Capture the cell that displays the provided text and extract its [X, Y] central coordinate. 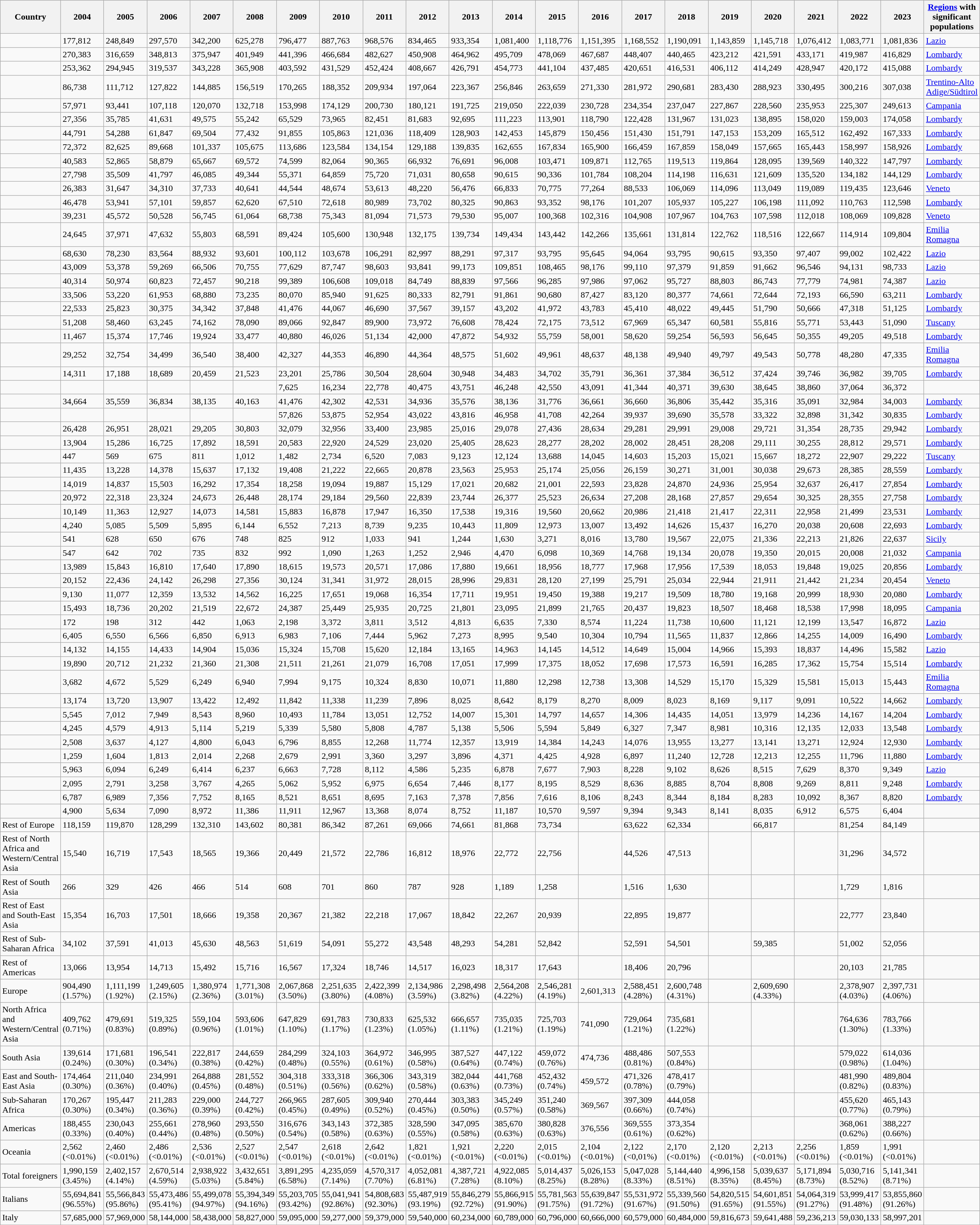
20,939 [557, 915]
10,369 [600, 553]
5,235 [471, 770]
691,783 (1.17%) [342, 1025]
68,738 [298, 216]
21,222 [342, 470]
20,682 [514, 484]
36,372 [902, 387]
17,947 [384, 512]
188,455 (0.33%) [82, 1128]
28,996 [471, 580]
7,994 [298, 682]
13,165 [471, 649]
53,443 [859, 322]
1,482 [298, 456]
6,566 [168, 636]
89,066 [298, 322]
159,003 [859, 119]
147,153 [729, 133]
54,808,683 (92.30%) [384, 1199]
49,575 [212, 119]
6,983 [298, 636]
16,567 [298, 967]
139,734 [471, 235]
12,268 [384, 742]
303,383 (0.50%) [471, 1105]
89,900 [384, 322]
102,316 [600, 216]
4,672 [125, 682]
127,822 [168, 87]
42,302 [342, 401]
105,937 [687, 202]
68,591 [255, 235]
58,997,201 [902, 1218]
7,752 [212, 797]
153,998 [298, 105]
162,492 [859, 133]
62,620 [255, 202]
47,318 [859, 309]
666,657 (1.11%) [471, 1025]
101,207 [643, 202]
735,035 (1.21%) [514, 1025]
21,336 [773, 539]
14,051 [729, 715]
34,664 [82, 401]
87,261 [384, 825]
50,778 [816, 355]
18,666 [212, 915]
420,651 [643, 68]
8,112 [384, 770]
22,637 [902, 539]
13,492 [643, 525]
13,007 [600, 525]
347,095 (0.58%) [471, 1128]
56,745 [212, 216]
80,070 [298, 295]
78,230 [125, 253]
72,193 [816, 295]
284,299 (0.48%) [298, 1058]
12,930 [902, 742]
114,198 [687, 174]
547 [82, 553]
15,013 [859, 682]
87,747 [342, 267]
109,804 [902, 235]
17,132 [255, 470]
8,270 [600, 701]
94,064 [643, 253]
1,118,776 [557, 41]
448,407 [643, 54]
519,325 (0.89%) [168, 1025]
96,285 [557, 281]
6,663 [298, 770]
35,091 [816, 401]
4,813 [471, 622]
2,251,635 (3.80%) [342, 991]
2,402,157 (4.14%) [125, 1175]
142,266 [600, 235]
22,665 [384, 470]
22,436 [125, 580]
447 [82, 456]
50,528 [168, 216]
2,268 [255, 756]
20,437 [643, 608]
300,216 [859, 87]
28,812 [859, 443]
382,044 (0.63%) [471, 1081]
55,803 [212, 235]
15,393 [773, 649]
51,790 [773, 309]
38,400 [255, 355]
28,208 [729, 443]
442 [212, 622]
73,235 [255, 295]
8,995 [514, 636]
27,436 [557, 429]
143,442 [557, 235]
17,643 [557, 967]
22,958 [816, 512]
4,240 [82, 525]
Country [30, 17]
58,438,000 [212, 1218]
20,856 [902, 567]
7,896 [428, 701]
10,092 [816, 797]
20,008 [859, 553]
24,870 [687, 484]
9,343 [687, 811]
59,095,000 [298, 1218]
119,870 [125, 825]
15,374 [125, 336]
40,475 [428, 387]
18,272 [816, 456]
12,927 [168, 512]
20,459 [212, 373]
19,366 [255, 853]
15,324 [298, 649]
9,597 [600, 811]
18,258 [298, 484]
401,949 [255, 54]
3,682 [82, 682]
138,895 [773, 119]
95,007 [514, 216]
23,020 [428, 443]
22,756 [557, 853]
230,728 [600, 105]
30,948 [471, 373]
96,008 [514, 161]
28,002 [643, 443]
3,258 [168, 783]
294,945 [125, 68]
17,651 [342, 594]
40,314 [82, 281]
229,000 (0.39%) [212, 1105]
35,578 [729, 415]
49,518 [902, 336]
387,527 (0.64%) [471, 1058]
20,608 [859, 525]
102,422 [902, 253]
46,958 [514, 415]
106,198 [773, 202]
5,039,637 (8.45%) [773, 1175]
111,223 [514, 119]
342,200 [212, 41]
15,581 [816, 682]
13,051 [384, 715]
2,670,514 (4.59%) [168, 1175]
21,499 [859, 512]
416,531 [687, 68]
5,014,437 (8.25%) [557, 1175]
40,163 [255, 401]
15,503 [168, 484]
15,036 [255, 649]
14,045 [600, 456]
6,787 [82, 797]
22,777 [859, 915]
8,642 [514, 701]
120,070 [212, 105]
15,021 [729, 456]
53,220 [125, 295]
1,244 [471, 539]
34,702 [557, 373]
77,779 [816, 281]
16,270 [773, 525]
29,654 [773, 498]
2,588,451 (4.28%) [643, 991]
263,659 [557, 87]
26,377 [514, 498]
18,591 [255, 443]
38,136 [514, 401]
495,709 [514, 54]
44,544 [298, 188]
108,204 [643, 174]
16,285 [773, 663]
13,989 [82, 567]
941 [428, 539]
71,573 [428, 216]
172 [82, 622]
478,417 (0.79%) [687, 1081]
47,513 [687, 853]
419,987 [859, 54]
6,940 [255, 682]
8,574 [600, 622]
8,626 [729, 770]
22,218 [384, 915]
10,522 [859, 701]
48,280 [859, 355]
368,061 (0.62%) [859, 1128]
30,124 [298, 580]
290,681 [687, 87]
16,354 [428, 594]
73,965 [342, 119]
15,492 [212, 967]
455,620 (0.77%) [859, 1105]
244,727 (0.42%) [255, 1105]
293,550 (0.50%) [255, 1128]
16,703 [125, 915]
55,759 [557, 336]
1,816 [902, 887]
21,801 [471, 608]
28,385 [859, 470]
24,936 [729, 484]
8,177 [514, 783]
4,570,317 (7.70%) [384, 1175]
415,088 [902, 68]
283,430 [729, 87]
316,659 [125, 54]
25,174 [557, 470]
35,316 [773, 401]
195,447 (0.34%) [125, 1105]
74,599 [298, 161]
2021 [816, 17]
132,175 [428, 235]
9,117 [773, 701]
16,872 [902, 622]
97,986 [600, 281]
43,202 [514, 309]
170,265 [298, 87]
17,999 [514, 663]
650 [168, 539]
7,330 [557, 622]
1,083,771 [859, 41]
48,637 [600, 355]
6,913 [255, 636]
88,803 [729, 281]
8,543 [212, 715]
420,172 [859, 68]
701 [342, 887]
36,834 [168, 401]
15,301 [514, 715]
7,213 [342, 525]
Oceania [30, 1152]
2,546,281 (4.19%) [557, 991]
433,171 [816, 54]
29,560 [384, 498]
67,510 [298, 202]
31,354 [816, 429]
15,443 [902, 682]
29,831 [514, 580]
62,334 [687, 825]
725,703 (1.19%) [557, 1025]
1,604 [125, 756]
34,310 [168, 188]
2,220 (<0.01%) [514, 1152]
5,962 [428, 636]
369,567 [600, 1105]
89,668 [168, 147]
157,665 [773, 147]
7,083 [428, 456]
45,410 [643, 309]
8,885 [687, 783]
14,496 [859, 649]
4,425 [557, 756]
5,114 [212, 728]
88,839 [471, 281]
7,106 [342, 636]
34,572 [902, 853]
29,008 [729, 429]
2,015 (<0.01%) [557, 1152]
8,009 [643, 701]
6,912 [816, 811]
26,634 [600, 498]
46,248 [514, 387]
177,812 [82, 41]
51,208 [82, 322]
97,566 [514, 281]
18,780 [729, 594]
8,228 [643, 770]
16,490 [902, 636]
118,516 [773, 235]
171,681 (0.30%) [125, 1058]
55,203,705 (93.42%) [298, 1199]
9,091 [816, 701]
373,354 (0.62%) [687, 1128]
13,277 [729, 742]
15,514 [902, 663]
2008 [255, 17]
209,934 [384, 87]
91,859 [729, 267]
19,388 [600, 594]
119,435 [859, 188]
8,972 [212, 811]
397,309 (0.66%) [643, 1105]
14,007 [471, 715]
112,765 [643, 161]
37,591 [125, 943]
222,039 [557, 105]
478,069 [557, 54]
7,378 [471, 797]
12,033 [859, 728]
5,219 [255, 728]
444,058 (0.74%) [687, 1105]
25,523 [557, 498]
2,170 (<0.01%) [687, 1152]
65,347 [687, 322]
43,009 [82, 267]
150,456 [600, 133]
25,449 [342, 608]
83,120 [643, 295]
93,601 [255, 253]
18,689 [168, 373]
North Africa and Western/Central Asia [30, 1025]
6,327 [643, 728]
22,533 [82, 309]
23,828 [643, 484]
343,143 (0.58%) [342, 1128]
6,878 [514, 770]
14,236 [816, 715]
139,835 [471, 147]
2,397,731 (4.06%) [902, 991]
228,560 [773, 105]
253,362 [82, 68]
19,661 [514, 567]
2,562 (<0.01%) [82, 1152]
27,798 [82, 174]
22,920 [342, 443]
2,609,690 (4.33%) [773, 991]
1,252 [428, 553]
8,344 [687, 797]
787 [428, 887]
86,738 [82, 87]
22,672 [255, 608]
10,493 [298, 715]
14,904 [212, 649]
144,885 [212, 87]
2019 [729, 17]
112,018 [816, 216]
31,341 [342, 580]
61,953 [168, 295]
Rest of South Asia [30, 887]
18,837 [816, 649]
118,790 [600, 119]
375,947 [212, 54]
12,135 [816, 728]
9,235 [428, 525]
196,541 (0.34%) [168, 1058]
130,948 [384, 235]
25,016 [471, 429]
16,725 [168, 443]
18,507 [729, 608]
9,349 [902, 770]
11,738 [687, 622]
129,188 [428, 147]
123,646 [902, 188]
625,278 [255, 41]
90,680 [557, 295]
7,347 [687, 728]
31,647 [125, 188]
1,990,159 (3.45%) [82, 1175]
1,076,412 [816, 41]
50,666 [816, 309]
21,234 [859, 580]
28,015 [428, 580]
13,780 [643, 539]
21,523 [255, 373]
29,571 [902, 443]
1,821 (<0.01%) [428, 1152]
41,344 [643, 387]
15,667 [773, 456]
37,384 [687, 373]
266,965 (0.45%) [298, 1105]
34,342 [212, 309]
37,064 [859, 387]
135,661 [643, 235]
346,995 (0.58%) [428, 1058]
13,422 [212, 701]
3,297 [428, 756]
88,932 [212, 253]
131,967 [687, 119]
34,483 [514, 373]
59,254 [687, 336]
17,538 [471, 512]
27,208 [643, 498]
479,691 (0.83%) [125, 1025]
110,763 [859, 202]
13,548 [902, 728]
4,265 [255, 783]
105,675 [255, 147]
41,972 [557, 309]
82,791 [471, 295]
36,512 [729, 373]
94,131 [859, 267]
288,923 [773, 87]
13,228 [125, 470]
15,883 [298, 512]
7,273 [471, 636]
Sub-Saharan Africa [30, 1105]
2009 [298, 17]
388,227 (0.66%) [902, 1128]
59,385 [773, 943]
34,499 [168, 355]
38,135 [212, 401]
8,035 [773, 811]
21,765 [600, 608]
8,195 [557, 783]
441,768 (0.73%) [514, 1081]
14,167 [859, 715]
14,581 [255, 512]
466,684 [342, 54]
19,573 [342, 567]
55,499,078 (94.97%) [212, 1199]
29,078 [514, 429]
81,683 [428, 119]
17,375 [557, 663]
53,855,860 (91.26%) [902, 1199]
90,336 [557, 174]
11,911 [298, 811]
15,493 [82, 608]
450,908 [428, 54]
46,478 [82, 202]
52,056 [902, 943]
106,069 [687, 188]
21,001 [557, 484]
20,725 [428, 608]
9,394 [643, 811]
11,467 [82, 336]
4,579 [125, 728]
20,986 [643, 512]
90,365 [384, 161]
132,718 [255, 105]
7,625 [298, 387]
18,052 [600, 663]
416,829 [902, 54]
19,951 [514, 594]
2,601,313 [600, 991]
66,932 [428, 161]
428,947 [816, 68]
11,240 [687, 756]
61,847 [168, 133]
741,090 [600, 1025]
14,433 [168, 649]
54,281 [514, 943]
13,955 [687, 742]
144,129 [902, 174]
162,655 [514, 147]
Rest of Americas [30, 967]
447,122 (0.74%) [514, 1058]
2004 [82, 17]
735 [212, 553]
97,407 [816, 253]
55,339,560 (91.50%) [687, 1199]
18,095 [902, 608]
1,168,552 [643, 41]
12,924 [859, 742]
12,492 [255, 701]
84,749 [428, 281]
13,066 [82, 967]
23,744 [471, 498]
174,464 (0.30%) [82, 1081]
3,271 [557, 539]
26,383 [82, 188]
248,849 [125, 41]
593,606 (1.01%) [255, 1025]
113,049 [773, 188]
78,424 [514, 322]
244,659 (0.42%) [255, 1058]
211,283 (0.36%) [168, 1105]
474,736 [600, 1058]
42,327 [298, 355]
121,036 [384, 133]
426 [168, 887]
21,382 [342, 915]
55,771 [816, 322]
614,036 (1.04%) [902, 1058]
58,827,000 [255, 1218]
22,778 [384, 387]
5,141,341 (8.71%) [902, 1175]
55,639,847 (91.72%) [600, 1199]
51,619 [298, 943]
58,144,000 [168, 1218]
107,598 [773, 216]
83,564 [168, 253]
11,809 [514, 525]
18,930 [859, 594]
16,023 [471, 967]
8,981 [729, 728]
6,552 [298, 525]
9,130 [82, 594]
2018 [687, 17]
8,283 [773, 797]
22,895 [643, 915]
91,662 [773, 267]
South Asia [30, 1058]
18,317 [514, 967]
9,248 [902, 783]
44,791 [82, 133]
11,121 [773, 622]
237,047 [687, 105]
91,625 [384, 295]
134,182 [859, 174]
68,880 [212, 295]
348,813 [168, 54]
2,486 (<0.01%) [168, 1152]
55,816 [773, 322]
47,632 [168, 235]
20,015 [816, 553]
4,996,158 (8.35%) [729, 1175]
97,062 [643, 281]
51,125 [902, 309]
131,814 [687, 235]
3,372 [342, 622]
142,453 [514, 133]
2,134,986 (3.59%) [428, 991]
80,658 [471, 174]
514 [255, 887]
98,733 [902, 267]
25,791 [643, 580]
328,590 (0.55%) [428, 1128]
53,941 [125, 202]
12,357 [471, 742]
17,188 [125, 373]
25,953 [514, 470]
2,791 [125, 783]
7,856 [514, 797]
81,094 [384, 216]
14,649 [643, 649]
304,318 (0.51%) [298, 1081]
2,642 (<0.01%) [384, 1152]
174,058 [902, 119]
Rest of Europe [30, 825]
14,435 [687, 715]
41,631 [168, 119]
345,249 (0.57%) [514, 1105]
60,581 [729, 322]
104,908 [643, 216]
18,736 [125, 608]
7,677 [557, 770]
225,307 [859, 105]
23,531 [902, 512]
11,224 [643, 622]
51,134 [384, 336]
36,660 [643, 401]
24,673 [212, 498]
103,471 [557, 161]
2,734 [342, 456]
579,022 (0.98%) [859, 1058]
82,997 [428, 253]
139,569 [816, 161]
3,896 [471, 756]
5,594 [557, 728]
151,430 [643, 133]
63,211 [902, 295]
319,537 [168, 68]
28,202 [600, 443]
1,516 [643, 887]
101,784 [600, 174]
471,326 (0.78%) [643, 1081]
61,064 [255, 216]
2,536 (<0.01%) [212, 1152]
29,281 [643, 429]
121,609 [773, 174]
59,857 [212, 202]
14,966 [729, 649]
764,636 (1.30%) [859, 1025]
11,386 [255, 811]
52,865 [125, 161]
10,443 [471, 525]
40,583 [82, 161]
105,600 [342, 235]
796,477 [298, 41]
14,963 [514, 649]
54,932 [514, 336]
437,485 [600, 68]
51,090 [902, 322]
95,645 [600, 253]
928 [471, 887]
5,509 [168, 525]
84,149 [902, 825]
223,367 [471, 87]
36,540 [212, 355]
13,174 [82, 701]
54,501 [687, 943]
68,630 [82, 253]
933,354 [471, 41]
22,772 [514, 853]
25,056 [600, 470]
43,548 [428, 943]
256,846 [514, 87]
2017 [643, 17]
53,613 [384, 188]
249,613 [902, 105]
32,637 [816, 484]
403,592 [298, 68]
13,919 [514, 742]
22,075 [729, 539]
119,089 [816, 188]
28,735 [859, 429]
59,540,000 [428, 1218]
66,506 [212, 267]
60,796,000 [557, 1218]
191,725 [471, 105]
25,405 [471, 443]
22,944 [729, 580]
118,159 [82, 825]
74,981 [859, 281]
167,333 [902, 133]
11,565 [687, 636]
26,159 [643, 470]
4,470 [514, 553]
8,179 [557, 701]
6,043 [255, 742]
675 [168, 456]
21,261 [342, 663]
22,213 [816, 539]
27,758 [902, 498]
23,840 [902, 915]
28,559 [902, 470]
5,030,716 (8.52%) [859, 1175]
19,890 [82, 663]
421,591 [773, 54]
33,477 [255, 336]
507,553 (0.84%) [687, 1058]
55,473,486 (95.41%) [168, 1199]
52,842 [557, 943]
481,990 (0.82%) [859, 1081]
37,733 [212, 188]
14,204 [902, 715]
2,104 (<0.01%) [600, 1152]
39,630 [729, 387]
88,533 [643, 188]
4,235,059 (7.14%) [342, 1175]
43,091 [600, 387]
31,296 [859, 853]
4,913 [168, 728]
2,991 [342, 756]
14,311 [82, 373]
8,704 [729, 783]
57,969,000 [125, 1218]
227,867 [729, 105]
19,509 [687, 594]
459,072 (0.76%) [557, 1058]
72,618 [342, 202]
14,132 [82, 649]
134,154 [384, 147]
912 [342, 539]
15,329 [773, 682]
12,752 [428, 715]
21,360 [212, 663]
21,232 [168, 663]
88,291 [471, 253]
37,971 [125, 235]
72,644 [773, 295]
20,583 [298, 443]
20,712 [125, 663]
116,631 [729, 174]
20,152 [82, 580]
58,879 [168, 161]
45,572 [125, 216]
230,043 (0.40%) [125, 1128]
235,953 [816, 105]
151,791 [687, 133]
59,641,488 [773, 1218]
66,817 [773, 825]
158,020 [816, 119]
15,129 [428, 484]
71,031 [428, 174]
33,322 [773, 415]
15,716 [255, 967]
36,661 [600, 401]
33,400 [384, 429]
16,810 [168, 567]
99,173 [471, 267]
748 [255, 539]
180,121 [428, 105]
49,797 [729, 355]
19,848 [816, 567]
608 [298, 887]
39,746 [816, 373]
454,773 [514, 68]
53,875 [342, 415]
25,034 [687, 580]
Rest of East and South-East Asia [30, 915]
459,572 [600, 1081]
113,686 [298, 147]
8,651 [342, 797]
6,098 [557, 553]
14,768 [643, 553]
316,676 (0.54%) [298, 1128]
11,837 [729, 636]
2015 [557, 17]
17,573 [687, 663]
57,101 [168, 202]
12,359 [168, 594]
13,547 [859, 622]
86,743 [773, 281]
4,387,721 (7.28%) [471, 1175]
832 [255, 553]
4,052,081 (6.81%) [428, 1175]
34,102 [82, 943]
36,361 [643, 373]
73,702 [428, 202]
100,112 [298, 253]
423,212 [729, 54]
17,956 [687, 567]
3,512 [428, 622]
1,813 [168, 756]
58,460 [125, 322]
35,576 [471, 401]
123,584 [342, 147]
23,095 [514, 608]
49,543 [773, 355]
19,217 [643, 594]
2,378,907 (4.03%) [859, 991]
16,234 [342, 387]
69,572 [255, 161]
29,942 [902, 429]
3,360 [384, 756]
2014 [514, 17]
1,081,400 [514, 41]
79,530 [471, 216]
165,512 [816, 133]
48,575 [471, 355]
8,521 [298, 797]
Regions with significant populations [952, 17]
5,580 [342, 728]
55,242 [255, 119]
2023 [902, 17]
17,086 [428, 567]
44,526 [643, 853]
118,409 [428, 133]
10,071 [471, 682]
17,354 [255, 484]
57,971 [82, 105]
17,539 [729, 567]
8,169 [729, 701]
44,353 [342, 355]
7,446 [471, 783]
20,878 [428, 470]
112,598 [902, 202]
31,776 [557, 401]
128,903 [471, 133]
18,565 [212, 853]
50,355 [816, 336]
29,222 [902, 456]
104,763 [729, 216]
369,555 (0.61%) [643, 1128]
29,252 [82, 355]
1,190,091 [687, 41]
60,234,000 [471, 1218]
6,414 [212, 770]
19,450 [557, 594]
28,634 [600, 429]
21,442 [816, 580]
12,213 [773, 756]
73,972 [428, 322]
72,457 [212, 281]
466 [212, 887]
2,938,922 (5.03%) [212, 1175]
21,911 [773, 580]
2,067,868 (3.50%) [298, 991]
14,517 [428, 967]
76,608 [471, 322]
90,218 [255, 281]
15,620 [384, 649]
2,618 (<0.01%) [342, 1152]
702 [168, 553]
3,432,651 (5.84%) [255, 1175]
37,567 [428, 309]
13,271 [816, 742]
8,695 [384, 797]
21,032 [902, 553]
10,304 [600, 636]
108,069 [859, 216]
3,767 [212, 783]
Trentino-Alto Adige/Südtirol [952, 87]
11,338 [342, 701]
24,529 [384, 443]
17,968 [643, 567]
17,711 [471, 594]
77,629 [298, 267]
8,820 [902, 797]
28,604 [428, 373]
5,339 [298, 728]
66,590 [859, 295]
147,797 [902, 161]
783,766 (1.33%) [902, 1025]
3,637 [125, 742]
55,487,919 (93.19%) [428, 1199]
219,050 [514, 105]
51,002 [859, 943]
16,719 [125, 853]
676 [212, 539]
1,259 [82, 756]
8,074 [428, 811]
72,175 [557, 322]
4,922,085 (8.10%) [514, 1175]
111,092 [816, 202]
42,550 [557, 387]
17,998 [859, 608]
86,342 [342, 825]
5,138 [471, 728]
1,033 [384, 539]
14,529 [687, 682]
58,620 [643, 336]
351,240 (0.58%) [557, 1105]
67,969 [643, 322]
55,781,563 (91.75%) [557, 1199]
264,888 (0.45%) [212, 1081]
21,079 [384, 663]
1,145,718 [773, 41]
43,022 [428, 415]
1,090 [342, 553]
55,531,972 (91.67%) [643, 1199]
30,255 [816, 443]
14,384 [557, 742]
82,064 [342, 161]
825 [298, 539]
642 [125, 553]
19,350 [773, 553]
99,002 [859, 253]
278,960 (0.48%) [212, 1128]
42,264 [600, 415]
333,318 (0.56%) [342, 1081]
14,076 [643, 742]
15,708 [342, 649]
18,468 [773, 608]
8,141 [729, 811]
2006 [168, 17]
376,556 [600, 1128]
19,887 [384, 484]
14,073 [212, 512]
255,661 (0.44%) [168, 1128]
8,636 [643, 783]
23,324 [168, 498]
143,602 [255, 825]
343,319 (0.58%) [428, 1081]
105,227 [729, 202]
1,263 [384, 553]
32,079 [298, 429]
8,106 [600, 797]
2,547 (<0.01%) [298, 1152]
20,078 [729, 553]
65,529 [298, 119]
96,546 [816, 267]
7,629 [816, 770]
15,637 [212, 470]
12,967 [342, 811]
52,591 [643, 943]
17,640 [212, 567]
13,954 [125, 967]
22,907 [859, 456]
Sicily [952, 539]
2,095 [82, 783]
47,872 [471, 336]
15,203 [687, 456]
4,900 [82, 811]
2,422,399 (4.08%) [384, 991]
108,465 [557, 267]
100,368 [557, 216]
10,149 [82, 512]
13,368 [384, 811]
26,298 [212, 580]
3,811 [384, 622]
14,019 [82, 484]
13,907 [168, 701]
25,954 [773, 484]
27,857 [729, 498]
48,293 [471, 943]
12,199 [816, 622]
40,641 [255, 188]
8,855 [342, 742]
31,001 [729, 470]
38,860 [816, 387]
312 [168, 622]
482,627 [384, 54]
166,459 [643, 147]
6,796 [298, 742]
16,225 [298, 594]
46,890 [384, 355]
24,142 [168, 580]
14,306 [643, 715]
Italy [30, 1218]
11,796 [859, 756]
20,796 [687, 967]
234,354 [643, 105]
46,026 [342, 336]
380,828 (0.63%) [557, 1128]
5,506 [514, 728]
408,667 [428, 68]
15,540 [82, 853]
372,385 (0.63%) [384, 1128]
19,168 [773, 594]
109,871 [600, 161]
13,904 [82, 443]
43,783 [600, 309]
9,123 [471, 456]
30,038 [773, 470]
992 [298, 553]
28,355 [859, 498]
6,897 [643, 756]
343,228 [212, 68]
8,960 [255, 715]
57,826 [298, 415]
6,404 [902, 811]
33,506 [82, 295]
365,908 [255, 68]
8,739 [384, 525]
16,708 [428, 663]
20,662 [600, 512]
60,484,000 [687, 1218]
54,601,851 (91.55%) [773, 1199]
Italians [30, 1199]
40,880 [298, 336]
Americas [30, 1128]
174,129 [342, 105]
14,713 [168, 967]
2,213 (<0.01%) [773, 1152]
76,691 [471, 161]
6,635 [514, 622]
29,111 [773, 443]
811 [212, 456]
Total foreigners [30, 1175]
625,532 (1.05%) [428, 1025]
80,989 [384, 202]
281,972 [643, 87]
17,543 [168, 853]
95,727 [687, 281]
15,354 [82, 915]
17,890 [255, 567]
18,842 [471, 915]
16,878 [342, 512]
101,337 [212, 147]
270,444 (0.45%) [428, 1105]
12,973 [557, 525]
92,847 [342, 322]
44,067 [342, 309]
2,600,748 (4.31%) [687, 991]
2007 [212, 17]
111,712 [125, 87]
730,833 (1.23%) [384, 1025]
15,170 [729, 682]
135,520 [816, 174]
41,708 [557, 415]
97,317 [514, 253]
28,623 [514, 443]
29,673 [816, 470]
52,954 [384, 415]
1,258 [557, 887]
23,563 [471, 470]
119,864 [729, 161]
39,231 [82, 216]
1,380,974 (2.36%) [212, 991]
45,630 [212, 943]
31,342 [859, 415]
287,605 (0.49%) [342, 1105]
452,432 (0.74%) [557, 1081]
2,679 [298, 756]
11,784 [342, 715]
55,566,843 (95.86%) [125, 1199]
30,375 [168, 309]
198 [125, 622]
30,835 [902, 415]
20,449 [298, 853]
426,791 [471, 68]
53,378 [125, 267]
6,850 [212, 636]
8,811 [859, 783]
18,976 [471, 853]
54,091 [342, 943]
17,021 [471, 484]
5,085 [125, 525]
16,292 [212, 484]
41,797 [168, 174]
56,645 [773, 336]
19,823 [687, 608]
1,771,308 (3.01%) [255, 991]
19,560 [557, 512]
569 [125, 456]
2005 [125, 17]
60,579,000 [643, 1218]
2,014 [212, 756]
93,441 [125, 105]
222,817 (0.38%) [212, 1058]
60,666,000 [600, 1218]
107,967 [687, 216]
35,559 [125, 401]
73,734 [557, 825]
80,377 [687, 295]
32,984 [859, 401]
440,465 [687, 54]
309,940 (0.52%) [384, 1105]
21,826 [859, 539]
48,563 [255, 943]
15,004 [687, 649]
145,879 [557, 133]
22,693 [902, 525]
7,728 [342, 770]
8,808 [773, 783]
Rest of Sub-Saharan Africa [30, 943]
99,389 [298, 281]
165,900 [600, 147]
60,823 [168, 281]
21,572 [342, 853]
49,961 [557, 355]
5,062 [298, 783]
11,435 [82, 470]
17,746 [168, 336]
6,575 [859, 811]
26,951 [125, 429]
324,103 (0.55%) [342, 1058]
15,582 [902, 649]
17,892 [212, 443]
11,077 [125, 594]
297,570 [168, 41]
1,143,859 [729, 41]
16,591 [729, 663]
85,940 [342, 295]
4,787 [428, 728]
32,956 [342, 429]
1,249,605 (2.15%) [168, 991]
17,880 [471, 567]
59,236,213 [816, 1218]
3,891,295 (6.58%) [298, 1175]
30,325 [816, 498]
93,352 [557, 202]
158,926 [902, 147]
21,511 [298, 663]
80,381 [298, 825]
56,593 [729, 336]
2016 [600, 17]
36,806 [687, 401]
5,808 [384, 728]
103,678 [342, 253]
114,096 [729, 188]
7,163 [428, 797]
50,974 [125, 281]
4,371 [514, 756]
31,972 [384, 580]
13,141 [773, 742]
97,379 [687, 267]
113,901 [557, 119]
55,041,941 (92.86%) [342, 1199]
6,989 [125, 797]
55,272 [384, 943]
8,016 [600, 539]
13,979 [773, 715]
541 [82, 539]
32,898 [816, 415]
8,023 [687, 701]
20,202 [168, 608]
54,820,515 (91.65%) [729, 1199]
7,012 [125, 715]
12,298 [557, 682]
167,859 [687, 147]
10,570 [557, 811]
66,833 [514, 188]
8,243 [643, 797]
18,406 [643, 967]
8,370 [859, 770]
43,751 [471, 387]
281,552 (0.48%) [255, 1081]
149,434 [514, 235]
19,094 [342, 484]
5,529 [168, 682]
22,839 [428, 498]
131,023 [729, 119]
2012 [428, 17]
29,721 [773, 429]
69,066 [428, 825]
19,877 [687, 915]
32,754 [125, 355]
55,371 [298, 174]
109,018 [384, 281]
72,372 [82, 147]
28,168 [687, 498]
48,022 [687, 309]
17,324 [342, 967]
5,849 [600, 728]
77,264 [600, 188]
8,752 [471, 811]
860 [384, 887]
8,529 [600, 783]
887,763 [342, 41]
14,255 [816, 636]
106,291 [384, 253]
12,738 [600, 682]
40,371 [687, 387]
59,269 [168, 267]
364,972 (0.61%) [384, 1058]
35,791 [600, 373]
10,316 [773, 728]
109,851 [514, 267]
East and South-East Asia [30, 1081]
1,063 [255, 622]
17,698 [643, 663]
18,615 [298, 567]
24,387 [298, 608]
7,444 [384, 636]
8,184 [729, 797]
211,040 (0.36%) [125, 1081]
27,854 [902, 484]
74,387 [902, 281]
467,687 [600, 54]
5,171,894 (8.73%) [816, 1175]
4,586 [428, 770]
2,946 [471, 553]
8,515 [773, 770]
1,189 [514, 887]
488,486 (0.81%) [643, 1058]
6,405 [82, 636]
11,842 [298, 701]
23,985 [428, 429]
39,937 [643, 415]
10,600 [729, 622]
128,299 [168, 825]
39,690 [687, 415]
49,205 [859, 336]
81,254 [859, 825]
73,512 [600, 322]
1,729 [859, 887]
21,308 [255, 663]
14,009 [859, 636]
29,184 [342, 498]
7,616 [557, 797]
4,127 [168, 742]
270,383 [82, 54]
465,143 (0.79%) [902, 1105]
34,003 [902, 401]
1,991 (<0.01%) [902, 1152]
271,330 [600, 87]
59,277,000 [342, 1218]
19,025 [859, 567]
21,519 [212, 608]
2010 [342, 17]
42,000 [428, 336]
14,145 [557, 649]
19,316 [514, 512]
18,777 [600, 567]
63,622 [643, 825]
51,602 [514, 355]
12,124 [514, 456]
64,859 [342, 174]
6,550 [125, 636]
82,625 [125, 147]
1,151,395 [600, 41]
14,837 [125, 484]
18,956 [557, 567]
5,047,028 (8.33%) [643, 1175]
89,424 [298, 235]
122,667 [816, 235]
55,694,841 (96.55%) [82, 1199]
2022 [859, 17]
22,593 [600, 484]
2,122 (<0,01%) [643, 1152]
904,490 (1.57%) [82, 991]
20,080 [902, 594]
158,049 [729, 147]
28,120 [557, 580]
54,288 [125, 133]
42,531 [384, 401]
12,866 [773, 636]
6,654 [428, 783]
307,038 [902, 87]
69,504 [212, 133]
10,324 [384, 682]
19,924 [212, 336]
37,424 [773, 373]
48,220 [428, 188]
70,775 [557, 188]
19,068 [384, 594]
489,804 (0.83%) [902, 1081]
37,848 [255, 309]
6,237 [255, 770]
20,038 [816, 525]
39,705 [902, 373]
5,895 [212, 525]
330,495 [816, 87]
10,794 [643, 636]
329 [125, 887]
122,762 [729, 235]
55,846,279 (92.72%) [471, 1199]
2020 [773, 17]
24,645 [82, 235]
13,720 [125, 701]
452,424 [384, 68]
266 [82, 887]
4,928 [600, 756]
431,529 [342, 68]
28,021 [168, 429]
70,755 [255, 267]
93,841 [428, 267]
75,343 [342, 216]
80,333 [428, 295]
87,427 [600, 295]
19,358 [255, 915]
109,828 [902, 216]
559,104 (0.96%) [212, 1025]
105,863 [342, 133]
46,085 [212, 174]
11,239 [384, 701]
20,972 [82, 498]
11,187 [514, 811]
7,356 [168, 797]
128,095 [773, 161]
21,899 [557, 608]
132,310 [212, 825]
34,936 [428, 401]
43,816 [471, 415]
26,448 [255, 498]
15,286 [125, 443]
91,861 [514, 295]
729,064 (1.21%) [643, 1025]
30,803 [255, 429]
14,378 [168, 470]
16,350 [428, 512]
441,396 [298, 54]
6,520 [384, 456]
7,090 [168, 811]
234,991 (0.40%) [168, 1081]
59,030,133 [859, 1218]
59,816,673 [729, 1218]
48,674 [342, 188]
18,538 [816, 608]
20,571 [384, 567]
6,975 [384, 783]
14,603 [643, 456]
1,111,199 (1.92%) [125, 991]
5,952 [342, 783]
20,999 [816, 594]
39,157 [471, 309]
647,829 (1.10%) [298, 1025]
17,362 [816, 663]
55,866,915 (91.90%) [514, 1199]
65,667 [212, 161]
2,460 (<0.01%) [125, 1152]
54,064,319 (91.27%) [816, 1199]
22,786 [384, 853]
14,155 [125, 649]
140,322 [859, 161]
15,437 [729, 525]
13,688 [557, 456]
9,540 [557, 636]
38,645 [773, 387]
13,532 [212, 594]
114,914 [859, 235]
74,162 [212, 322]
81,868 [514, 825]
17,051 [471, 663]
14,243 [600, 742]
29,205 [212, 429]
5,144,440 (8.51%) [687, 1175]
11,774 [428, 742]
170,267 (0.30%) [82, 1105]
441,104 [557, 68]
44,364 [428, 355]
18,746 [384, 967]
Rest of North Africa and Western/Central Asia [30, 853]
28,451 [687, 443]
56,476 [471, 188]
22,311 [773, 512]
4,245 [82, 728]
409,762 (0.71%) [82, 1025]
14,662 [902, 701]
188,352 [342, 87]
200,730 [384, 105]
80,325 [471, 202]
7,903 [600, 770]
153,209 [773, 133]
20,103 [859, 967]
49,445 [729, 309]
4,800 [212, 742]
2,298,498 (3.82%) [471, 991]
48,138 [643, 355]
366,306 (0.62%) [384, 1081]
2,120 (<0.01%) [729, 1152]
30,504 [384, 373]
8,165 [255, 797]
12,728 [729, 756]
25,823 [125, 309]
21,418 [687, 512]
5,026,153 (8.28%) [600, 1175]
49,940 [687, 355]
Europe [30, 991]
11,363 [125, 512]
5,963 [82, 770]
2,508 [82, 742]
17,067 [428, 915]
406,112 [729, 68]
55,394,349 (94.16%) [255, 1199]
91,855 [298, 133]
167,834 [557, 147]
53,999,417 (91.48%) [859, 1199]
119,513 [687, 161]
6,094 [125, 770]
13,308 [643, 682]
464,962 [471, 54]
8,367 [859, 797]
26,428 [82, 429]
35,785 [125, 119]
2011 [384, 17]
59,379,000 [384, 1218]
2,198 [298, 622]
2,564,208 (4.22%) [514, 991]
12,184 [428, 649]
834,465 [428, 41]
22,267 [514, 915]
8,830 [428, 682]
21,417 [729, 512]
21,785 [902, 967]
99,110 [643, 267]
49,344 [255, 174]
5,545 [82, 715]
19,134 [687, 553]
18,053 [773, 567]
47,335 [902, 355]
414,249 [773, 68]
1,081,836 [902, 41]
29,991 [687, 429]
28,277 [557, 443]
22,318 [125, 498]
158,997 [859, 147]
78,090 [255, 322]
106,608 [342, 281]
46,690 [384, 309]
9,175 [342, 682]
139,614 (0.24%) [82, 1058]
82,451 [384, 119]
28,174 [298, 498]
98,603 [384, 267]
60,789,000 [514, 1218]
35,509 [125, 174]
14,797 [557, 715]
58,001 [600, 336]
8,025 [471, 701]
197,064 [428, 87]
27,199 [600, 580]
26,417 [859, 484]
12,255 [816, 756]
9,269 [816, 783]
2,256 (<0.01%) [816, 1152]
20,454 [902, 580]
15,843 [125, 567]
385,670 (0.63%) [514, 1128]
7,949 [168, 715]
1,859 (<0.01%) [859, 1152]
19,408 [298, 470]
14,657 [600, 715]
92,695 [471, 119]
122,428 [643, 119]
156,519 [255, 87]
14,512 [600, 649]
15,754 [859, 663]
968,576 [384, 41]
57,685,000 [82, 1218]
90,863 [514, 202]
20,367 [298, 915]
30,271 [687, 470]
25,786 [342, 373]
165,443 [816, 147]
107,118 [168, 105]
93,350 [773, 253]
36,982 [859, 373]
5,634 [125, 811]
1,012 [255, 456]
25,935 [384, 608]
14,562 [255, 594]
628 [125, 539]
16,812 [428, 853]
14,626 [687, 525]
19,567 [687, 539]
63,245 [168, 322]
2,527 (<0.01%) [255, 1152]
6,144 [255, 525]
9,102 [687, 770]
41,013 [168, 943]
23,201 [298, 373]
1,921 (<0.01%) [471, 1152]
77,432 [255, 133]
35,442 [729, 401]
2013 [471, 17]
75,720 [384, 174]
17,501 [168, 915]
735,681 (1.22%) [687, 1025]
